Pinpoint the cell where the given text exists, returning its (x, y) midpoint coordinate. 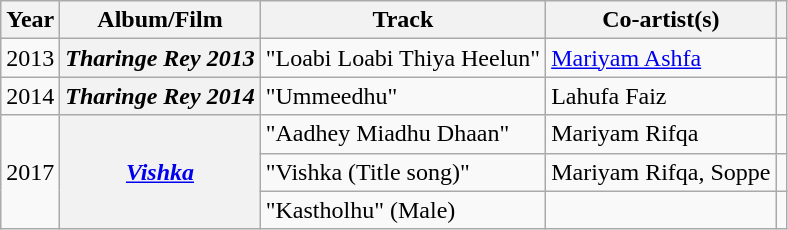
"Loabi Loabi Thiya Heelun" (402, 58)
Mariyam Rifqa (661, 134)
2013 (30, 58)
Album/Film (160, 20)
Tharinge Rey 2013 (160, 58)
Year (30, 20)
Vishka (160, 172)
Mariyam Rifqa, Soppe (661, 172)
"Vishka (Title song)" (402, 172)
2014 (30, 96)
2017 (30, 172)
Mariyam Ashfa (661, 58)
Lahufa Faiz (661, 96)
"Ummeedhu" (402, 96)
"Kastholhu" (Male) (402, 210)
Co-artist(s) (661, 20)
Tharinge Rey 2014 (160, 96)
Track (402, 20)
"Aadhey Miadhu Dhaan" (402, 134)
